Determine the [X, Y] coordinate at the center of the cell enclosing the given text.  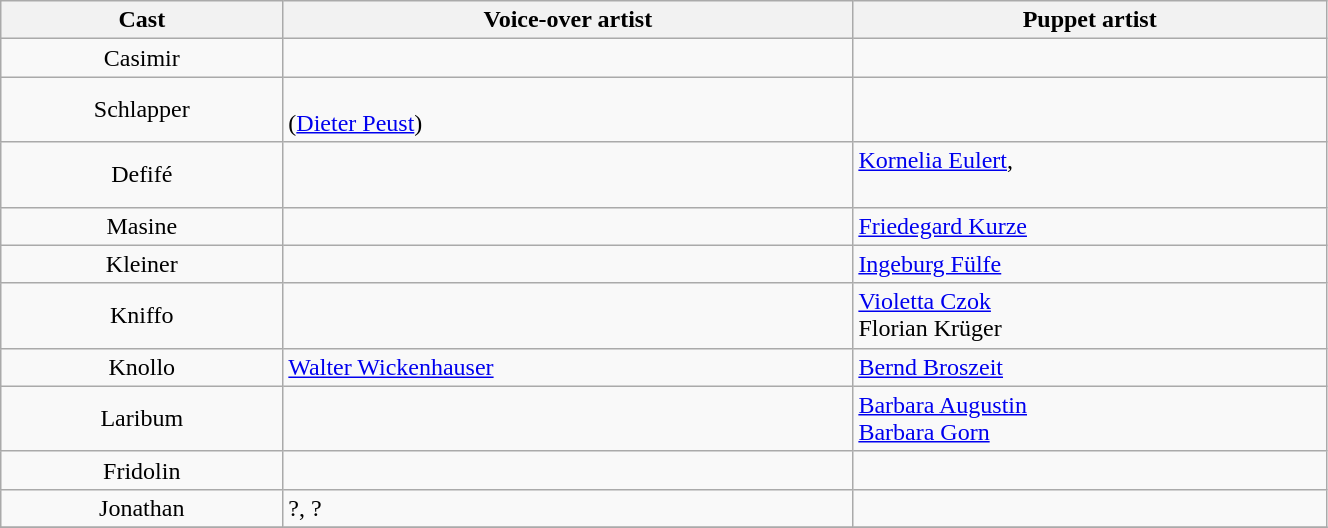
Barbara Augustin Barbara Gorn [1090, 418]
Masine [142, 226]
Jonathan [142, 508]
Walter Wickenhauser [568, 367]
?, ? [568, 508]
Laribum [142, 418]
Friedegard Kurze [1090, 226]
Voice-over artist [568, 20]
Kleiner [142, 264]
(Dieter Peust) [568, 110]
Kornelia Eulert, [1090, 174]
Casimir [142, 58]
Puppet artist [1090, 20]
Kniffo [142, 316]
Ingeburg Fülfe [1090, 264]
Defifé [142, 174]
Schlapper [142, 110]
Fridolin [142, 470]
Bernd Broszeit [1090, 367]
Violetta Czok Florian Krüger [1090, 316]
Knollo [142, 367]
Cast [142, 20]
